Pinpoint the cell where the given text exists, returning its [X, Y] midpoint coordinate. 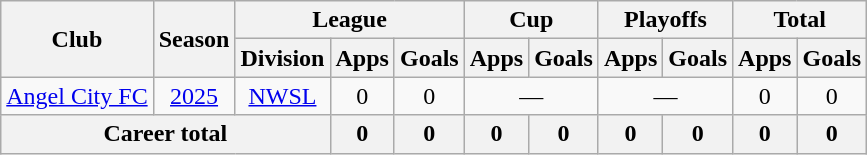
Season [194, 39]
League [350, 20]
NWSL [282, 96]
Club [77, 39]
Playoffs [665, 20]
Career total [166, 134]
Division [282, 58]
Angel City FC [77, 96]
Cup [531, 20]
2025 [194, 96]
Total [800, 20]
